Find where the given text appears and provide that cell's center as [X, Y] coordinate. 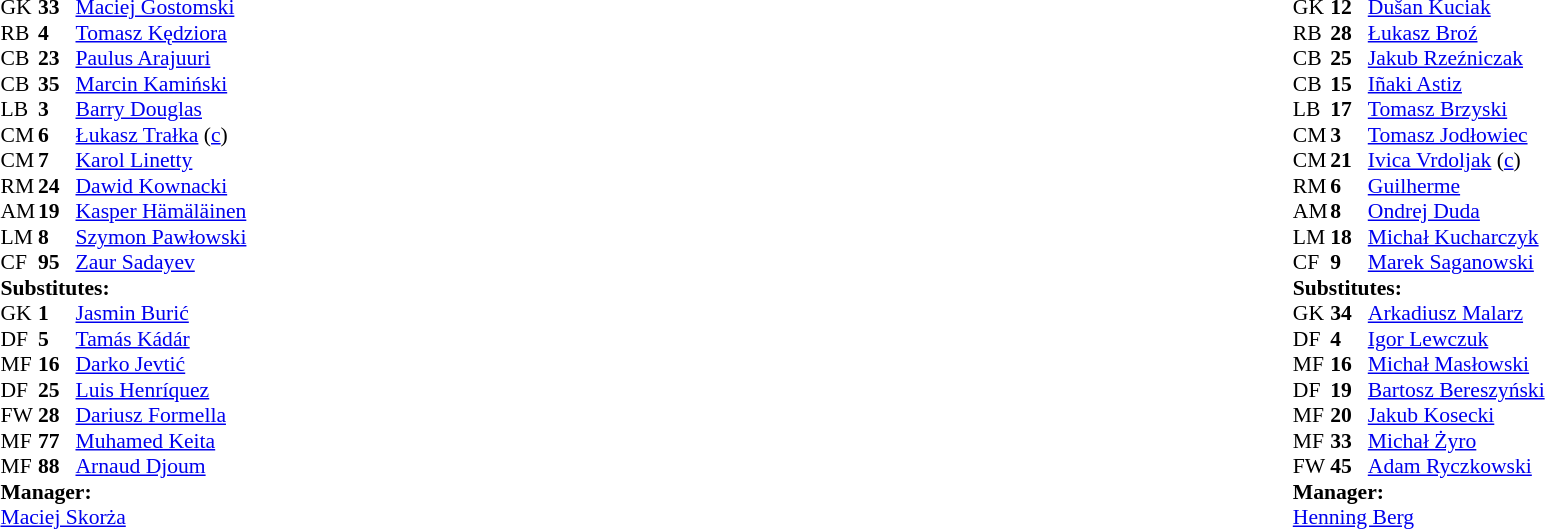
Barry Douglas [162, 109]
95 [57, 263]
Jakub Rzeźniczak [1456, 59]
Ivica Vrdoljak (c) [1456, 161]
Marek Saganowski [1456, 263]
5 [57, 339]
45 [1349, 467]
24 [57, 186]
1 [57, 313]
Arkadiusz Malarz [1456, 313]
88 [57, 467]
15 [1349, 84]
21 [1349, 161]
Dariusz Formella [162, 415]
Bartosz Bereszyński [1456, 390]
Jasmin Burić [162, 313]
Łukasz Trałka (c) [162, 135]
Muhamed Keita [162, 441]
23 [57, 59]
18 [1349, 237]
Jakub Kosecki [1456, 415]
Ondrej Duda [1456, 211]
Łukasz Broź [1456, 33]
Iñaki Astiz [1456, 84]
77 [57, 441]
Igor Lewczuk [1456, 339]
Kasper Hämäläinen [162, 211]
20 [1349, 415]
Arnaud Djoum [162, 467]
Karol Linetty [162, 161]
Dawid Kownacki [162, 186]
7 [57, 161]
9 [1349, 263]
Paulus Arajuuri [162, 59]
34 [1349, 313]
Darko Jevtić [162, 365]
Adam Ryczkowski [1456, 467]
Tamás Kádár [162, 339]
Luis Henríquez [162, 390]
Zaur Sadayev [162, 263]
Michał Kucharczyk [1456, 237]
Tomasz Jodłowiec [1456, 135]
35 [57, 84]
17 [1349, 109]
Guilherme [1456, 186]
33 [1349, 441]
Tomasz Kędziora [162, 33]
Michał Masłowski [1456, 365]
Szymon Pawłowski [162, 237]
Marcin Kamiński [162, 84]
Michał Żyro [1456, 441]
Tomasz Brzyski [1456, 109]
